For the text-containing cell, return its midpoint in (x, y) coordinate format. 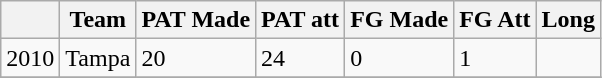
Team (98, 20)
FG Att (495, 20)
PAT Made (196, 20)
PAT att (300, 20)
1 (495, 58)
24 (300, 58)
FG Made (400, 20)
Long (568, 20)
20 (196, 58)
0 (400, 58)
Tampa (98, 58)
2010 (30, 58)
